Search for the cell housing the specified text and yield its (X, Y) center coordinate. 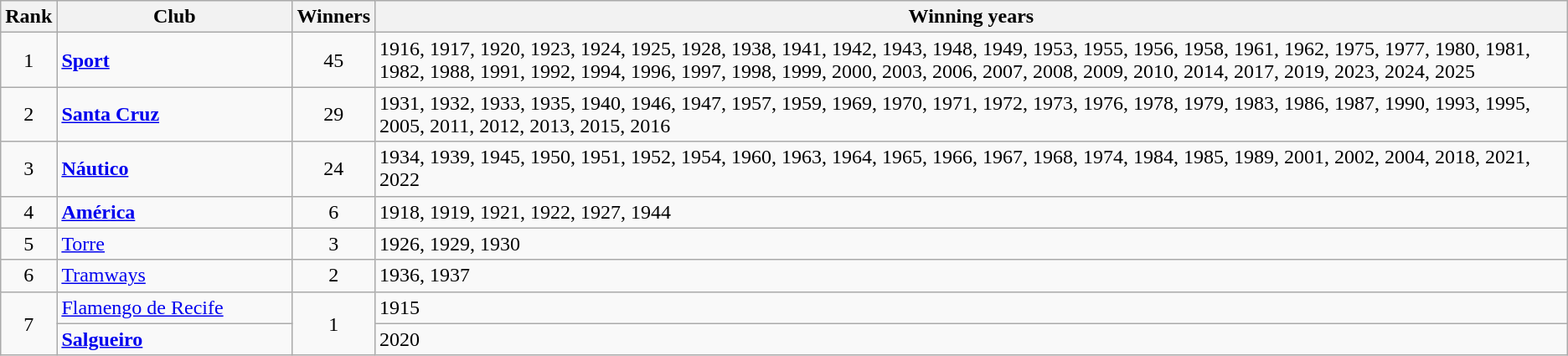
América (174, 212)
Salgueiro (174, 339)
7 (28, 323)
Winners (333, 17)
4 (28, 212)
1936, 1937 (972, 276)
24 (333, 169)
5 (28, 244)
Rank (28, 17)
Torre (174, 244)
29 (333, 114)
1918, 1919, 1921, 1922, 1927, 1944 (972, 212)
Club (174, 17)
Sport (174, 60)
1915 (972, 307)
Tramways (174, 276)
Winning years (972, 17)
1934, 1939, 1945, 1950, 1951, 1952, 1954, 1960, 1963, 1964, 1965, 1966, 1967, 1968, 1974, 1984, 1985, 1989, 2001, 2002, 2004, 2018, 2021, 2022 (972, 169)
Flamengo de Recife (174, 307)
1926, 1929, 1930 (972, 244)
Náutico (174, 169)
Santa Cruz (174, 114)
2020 (972, 339)
45 (333, 60)
